Locate the cell with the specified text and output its (X, Y) center coordinate. 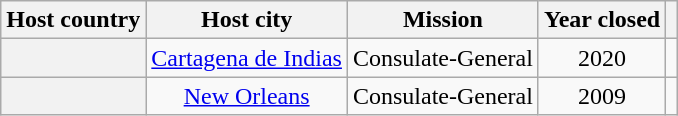
Mission (442, 20)
2009 (602, 96)
2020 (602, 58)
New Orleans (247, 96)
Host country (74, 20)
Cartagena de Indias (247, 58)
Host city (247, 20)
Year closed (602, 20)
